Determine the (X, Y) coordinate at the center of the cell enclosing the given text.  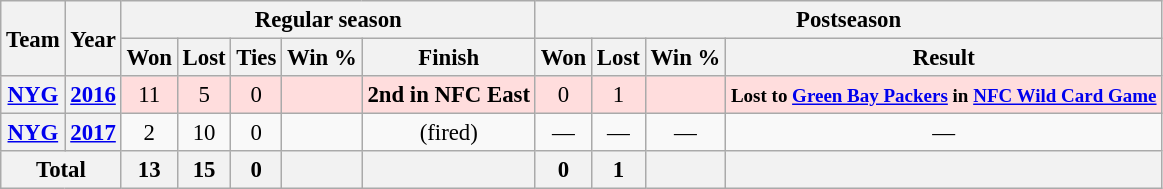
2nd in NFC East (448, 95)
15 (204, 170)
Ties (256, 58)
2016 (93, 95)
Finish (448, 58)
Lost to Green Bay Packers in NFC Wild Card Game (944, 95)
Year (93, 38)
Postseason (848, 20)
10 (204, 133)
Result (944, 58)
Total (61, 170)
2017 (93, 133)
5 (204, 95)
11 (149, 95)
13 (149, 170)
Team (33, 38)
2 (149, 133)
Regular season (328, 20)
(fired) (448, 133)
